Search for the cell housing the specified text and yield its [x, y] center coordinate. 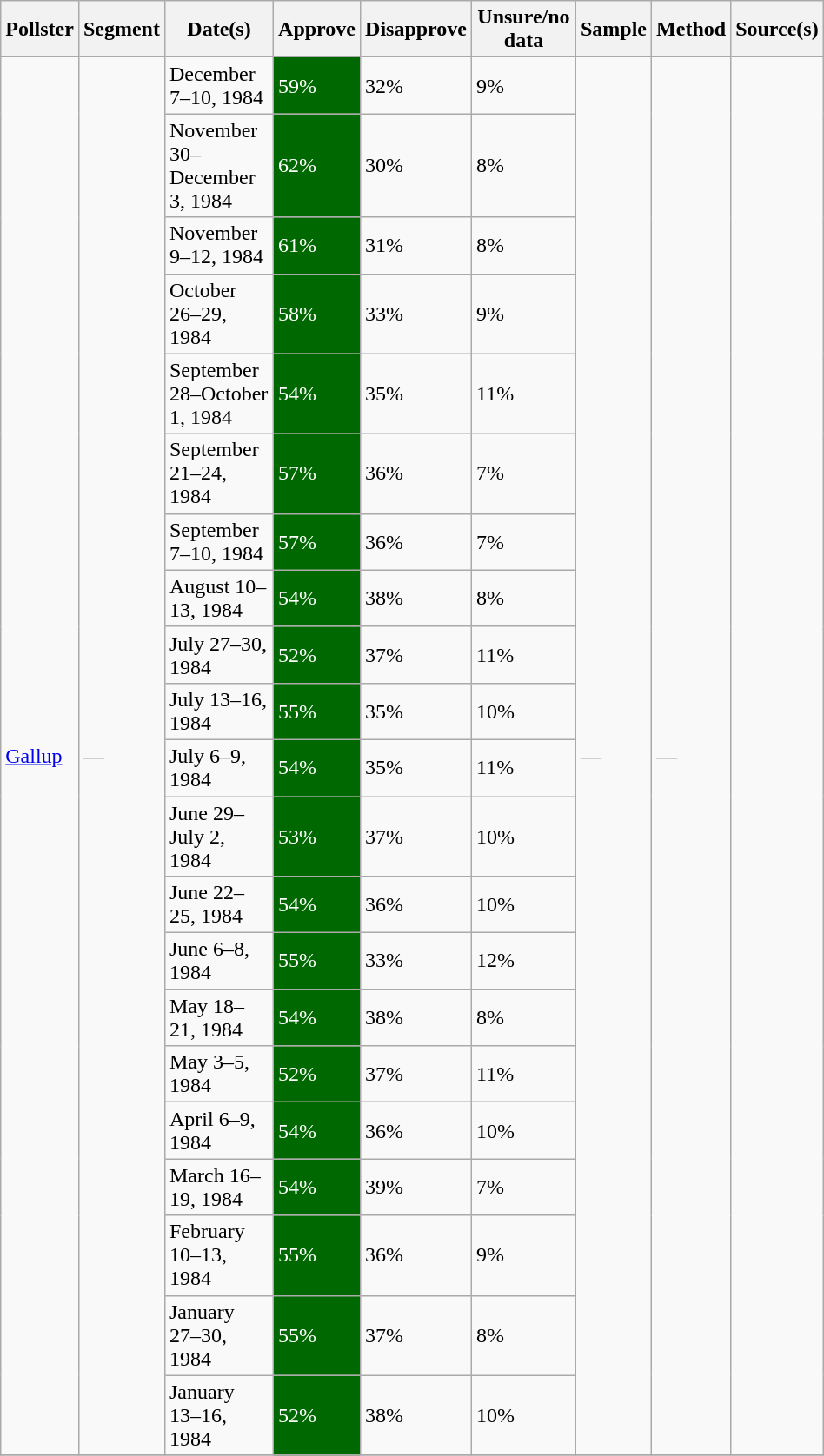
58% [317, 314]
July 6–9, 1984 [219, 768]
October 26–29, 1984 [219, 314]
Disapprove [416, 30]
December 7–10, 1984 [219, 85]
June 29–July 2, 1984 [219, 836]
Sample [614, 30]
August 10–13, 1984 [219, 598]
March 16–19, 1984 [219, 1187]
Gallup [40, 756]
32% [416, 85]
July 13–16, 1984 [219, 711]
January 27–30, 1984 [219, 1335]
53% [317, 836]
39% [416, 1187]
April 6–9, 1984 [219, 1131]
Approve [317, 30]
59% [317, 85]
May 3–5, 1984 [219, 1074]
31% [416, 245]
February 10–13, 1984 [219, 1255]
May 18–21, 1984 [219, 1018]
Segment [122, 30]
June 22–25, 1984 [219, 905]
November 9–12, 1984 [219, 245]
62% [317, 165]
September 28–October 1, 1984 [219, 394]
Source(s) [777, 30]
Unsure/no data [523, 30]
12% [523, 961]
January 13–16, 1984 [219, 1415]
July 27–30, 1984 [219, 655]
September 21–24, 1984 [219, 473]
30% [416, 165]
Pollster [40, 30]
November 30–December 3, 1984 [219, 165]
Date(s) [219, 30]
September 7–10, 1984 [219, 542]
June 6–8, 1984 [219, 961]
61% [317, 245]
Method [692, 30]
